Identify which cell holds the provided text, then report its (x, y) central coordinate. 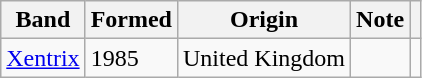
Note (380, 20)
United Kingdom (264, 58)
Band (43, 20)
Origin (264, 20)
Formed (131, 20)
Xentrix (43, 58)
1985 (131, 58)
